Extract the (x, y) coordinate from the center of the cell holding the provided text.  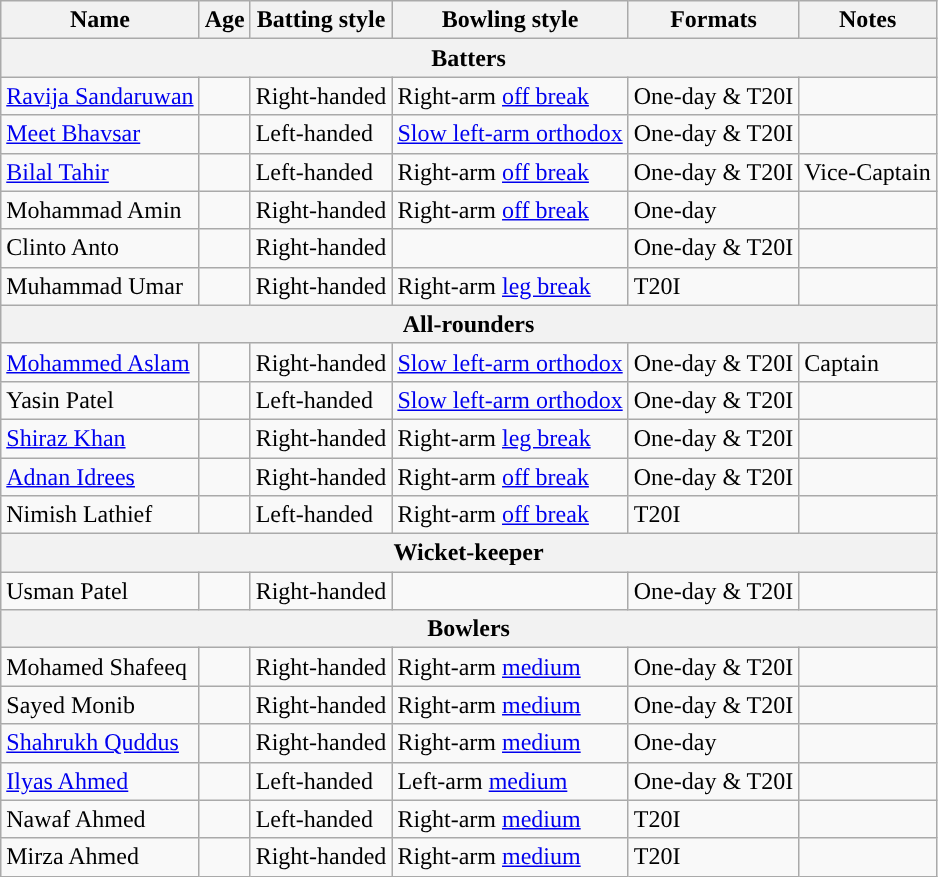
Formats (714, 20)
Muhammad Umar (100, 286)
Left-arm medium (510, 781)
Shiraz Khan (100, 438)
Adnan Idrees (100, 477)
Nimish Lathief (100, 515)
Mohammed Aslam (100, 362)
Ilyas Ahmed (100, 781)
Batters (469, 58)
Mohammad Amin (100, 210)
Nawaf Ahmed (100, 819)
Age (224, 20)
Bilal Tahir (100, 172)
Shahrukh Quddus (100, 743)
All-rounders (469, 324)
Notes (868, 20)
Bowlers (469, 629)
Batting style (321, 20)
Meet Bhavsar (100, 134)
Yasin Patel (100, 400)
Usman Patel (100, 591)
Bowling style (510, 20)
Sayed Monib (100, 705)
Captain (868, 362)
Ravija Sandaruwan (100, 96)
Wicket-keeper (469, 553)
Vice-Captain (868, 172)
Clinto Anto (100, 248)
Mirza Ahmed (100, 857)
Name (100, 20)
Mohamed Shafeeq (100, 667)
